For the text-containing cell, return its midpoint in (X, Y) coordinate format. 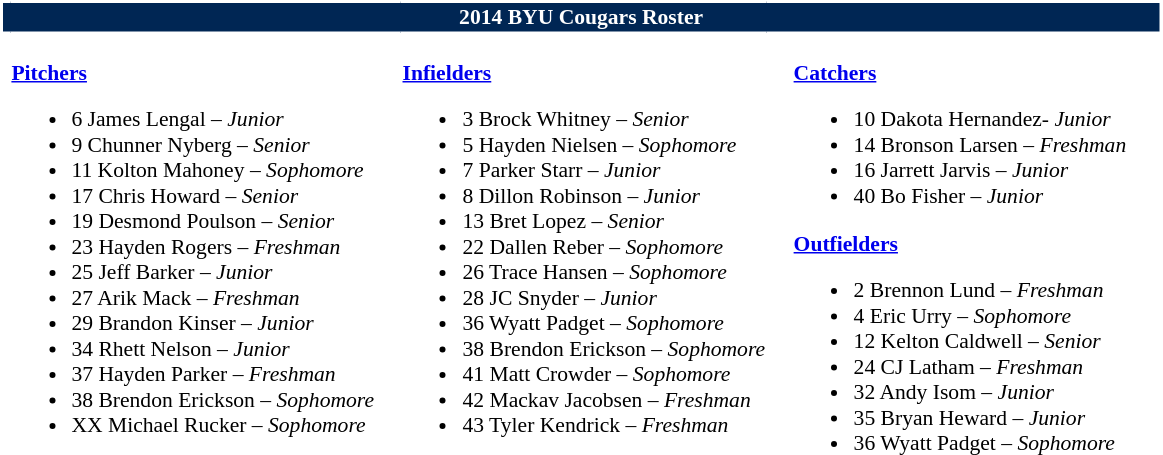
2014 BYU Cougars Roster (582, 18)
